Provide the (x, y) coordinate of the cell's center where the given text is located.  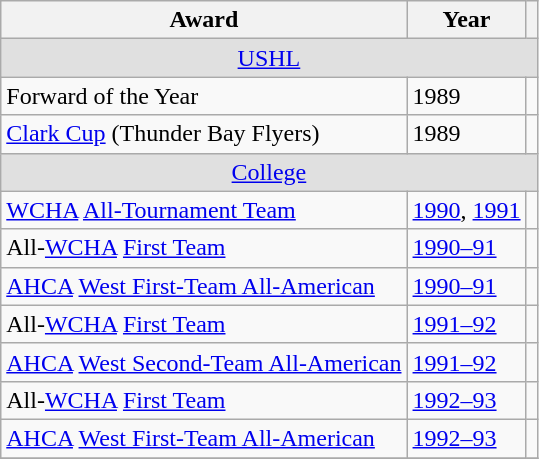
Clark Cup (Thunder Bay Flyers) (204, 134)
1990, 1991 (466, 210)
Forward of the Year (204, 96)
College (269, 172)
Award (204, 20)
USHL (269, 58)
WCHA All-Tournament Team (204, 210)
AHCA West Second-Team All-American (204, 362)
Year (466, 20)
